Return (x, y) of the center of cell containing provided text 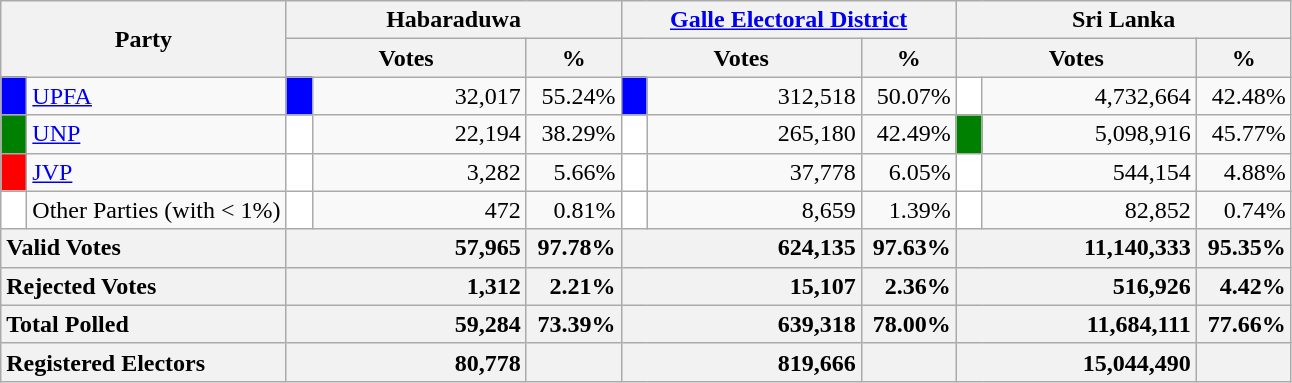
JVP (156, 172)
97.63% (908, 248)
59,284 (406, 324)
15,107 (741, 286)
6.05% (908, 172)
Registered Electors (144, 362)
3,282 (419, 172)
Total Polled (144, 324)
82,852 (1089, 210)
0.81% (574, 210)
4.42% (1244, 286)
Habaraduwa (454, 20)
8,659 (754, 210)
42.49% (908, 134)
2.21% (574, 286)
544,154 (1089, 172)
Galle Electoral District (788, 20)
38.29% (574, 134)
265,180 (754, 134)
2.36% (908, 286)
11,140,333 (1076, 248)
22,194 (419, 134)
624,135 (741, 248)
Other Parties (with < 1%) (156, 210)
1,312 (406, 286)
95.35% (1244, 248)
73.39% (574, 324)
UNP (156, 134)
78.00% (908, 324)
4.88% (1244, 172)
Sri Lanka (1124, 20)
472 (419, 210)
97.78% (574, 248)
0.74% (1244, 210)
5.66% (574, 172)
5,098,916 (1089, 134)
42.48% (1244, 96)
55.24% (574, 96)
Party (144, 39)
312,518 (754, 96)
639,318 (741, 324)
Valid Votes (144, 248)
819,666 (741, 362)
77.66% (1244, 324)
80,778 (406, 362)
11,684,111 (1076, 324)
15,044,490 (1076, 362)
37,778 (754, 172)
Rejected Votes (144, 286)
57,965 (406, 248)
32,017 (419, 96)
1.39% (908, 210)
50.07% (908, 96)
516,926 (1076, 286)
UPFA (156, 96)
45.77% (1244, 134)
4,732,664 (1089, 96)
